Search for the cell housing the specified text and yield its [x, y] center coordinate. 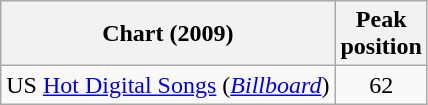
Chart (2009) [168, 34]
62 [381, 85]
US Hot Digital Songs (Billboard) [168, 85]
Peakposition [381, 34]
